Locate the cell with the specified text and output its [x, y] center coordinate. 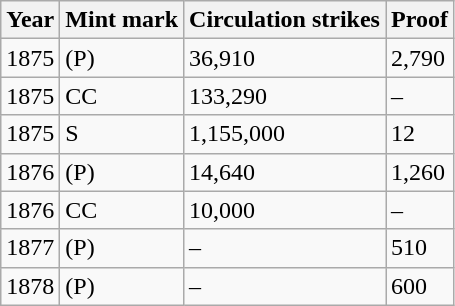
12 [420, 134]
1877 [30, 248]
10,000 [285, 210]
Circulation strikes [285, 20]
2,790 [420, 58]
1,155,000 [285, 134]
14,640 [285, 172]
Proof [420, 20]
S [122, 134]
133,290 [285, 96]
Mint mark [122, 20]
36,910 [285, 58]
1,260 [420, 172]
Year [30, 20]
510 [420, 248]
600 [420, 286]
1878 [30, 286]
